Search for the cell housing the specified text and yield its [X, Y] center coordinate. 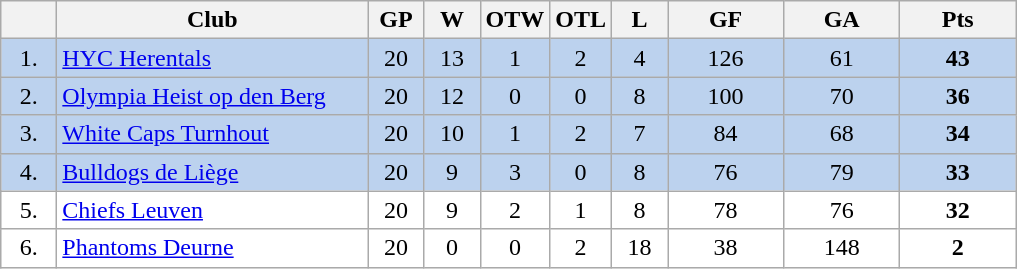
OTW [515, 20]
78 [726, 210]
13 [452, 58]
Pts [958, 20]
18 [640, 248]
68 [842, 134]
Club [212, 20]
148 [842, 248]
White Caps Turnhout [212, 134]
Phantoms Deurne [212, 248]
126 [726, 58]
70 [842, 96]
HYC Herentals [212, 58]
100 [726, 96]
84 [726, 134]
10 [452, 134]
Bulldogs de Liège [212, 172]
36 [958, 96]
L [640, 20]
GA [842, 20]
W [452, 20]
5. [29, 210]
2. [29, 96]
12 [452, 96]
OTL [581, 20]
1. [29, 58]
43 [958, 58]
32 [958, 210]
79 [842, 172]
Chiefs Leuven [212, 210]
33 [958, 172]
3. [29, 134]
7 [640, 134]
GF [726, 20]
4. [29, 172]
61 [842, 58]
34 [958, 134]
38 [726, 248]
4 [640, 58]
3 [515, 172]
Olympia Heist op den Berg [212, 96]
6. [29, 248]
GP [396, 20]
